Extract the [x, y] coordinate from the center of the cell holding the provided text.  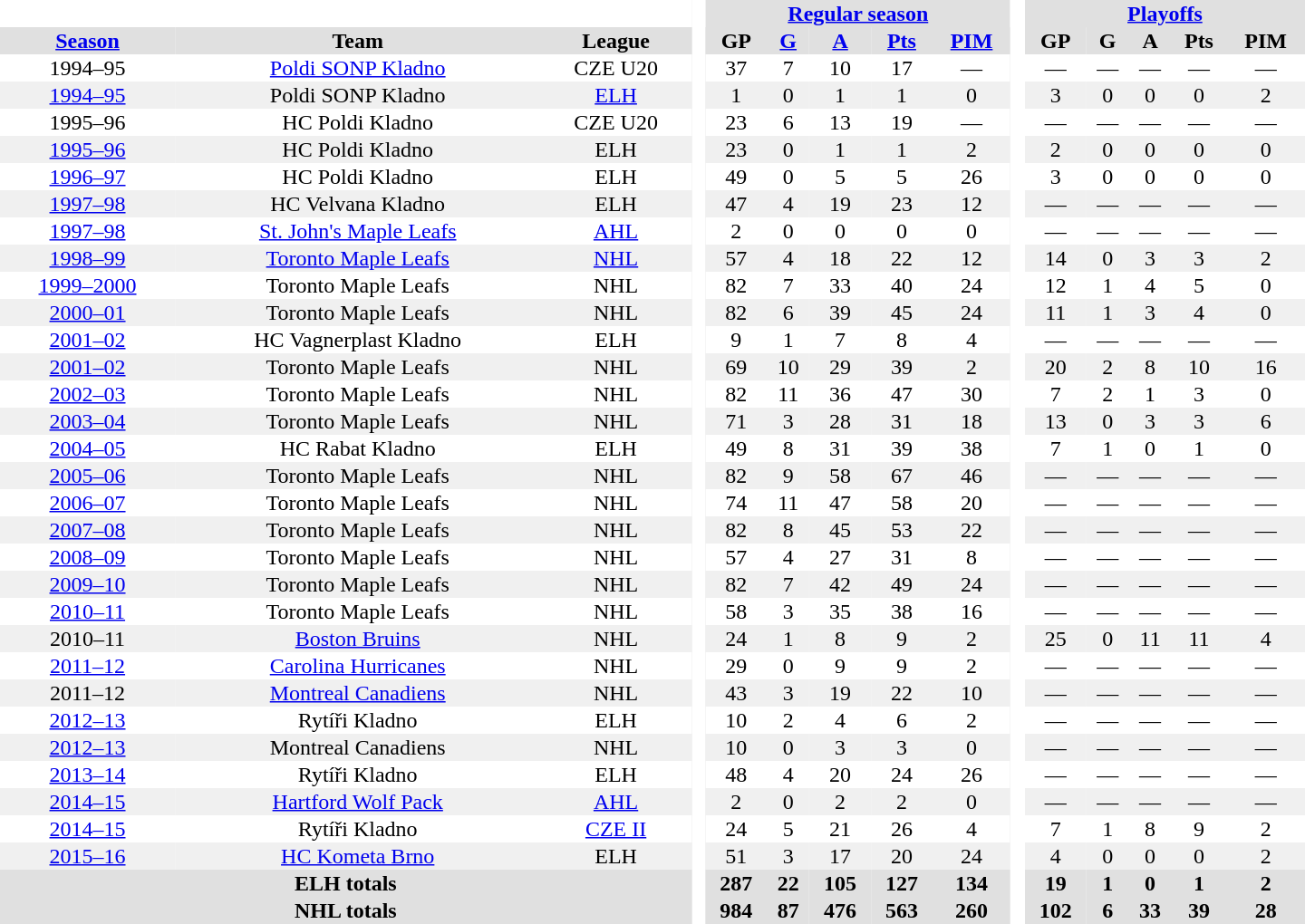
21 [840, 829]
74 [736, 503]
1999–2000 [87, 285]
71 [736, 421]
2004–05 [87, 448]
St. John's Maple Leafs [357, 231]
2008–09 [87, 557]
134 [971, 883]
Regular season [857, 14]
35 [840, 611]
67 [902, 476]
2000–01 [87, 313]
League [615, 41]
476 [840, 910]
Carolina Hurricanes [357, 666]
260 [971, 910]
105 [840, 883]
36 [840, 394]
30 [971, 394]
287 [736, 883]
2005–06 [87, 476]
ELH totals [346, 883]
37 [736, 68]
46 [971, 476]
127 [902, 883]
42 [840, 584]
HC Vagnerplast Kladno [357, 340]
87 [788, 910]
25 [1056, 639]
2003–04 [87, 421]
Hartford Wolf Pack [357, 802]
Team [357, 41]
2009–10 [87, 584]
Playoffs [1165, 14]
HC Rabat Kladno [357, 448]
HC Velvana Kladno [357, 204]
40 [902, 285]
27 [840, 557]
2013–14 [87, 775]
HC Kometa Brno [357, 856]
984 [736, 910]
1996–97 [87, 177]
CZE II [615, 829]
48 [736, 775]
2006–07 [87, 503]
1998–99 [87, 258]
14 [1056, 258]
51 [736, 856]
NHL totals [346, 910]
102 [1056, 910]
2002–03 [87, 394]
Boston Bruins [357, 639]
53 [902, 530]
2007–08 [87, 530]
2015–16 [87, 856]
563 [902, 910]
43 [736, 693]
69 [736, 367]
Season [87, 41]
